Find where the given text appears and provide that cell's center as [x, y] coordinate. 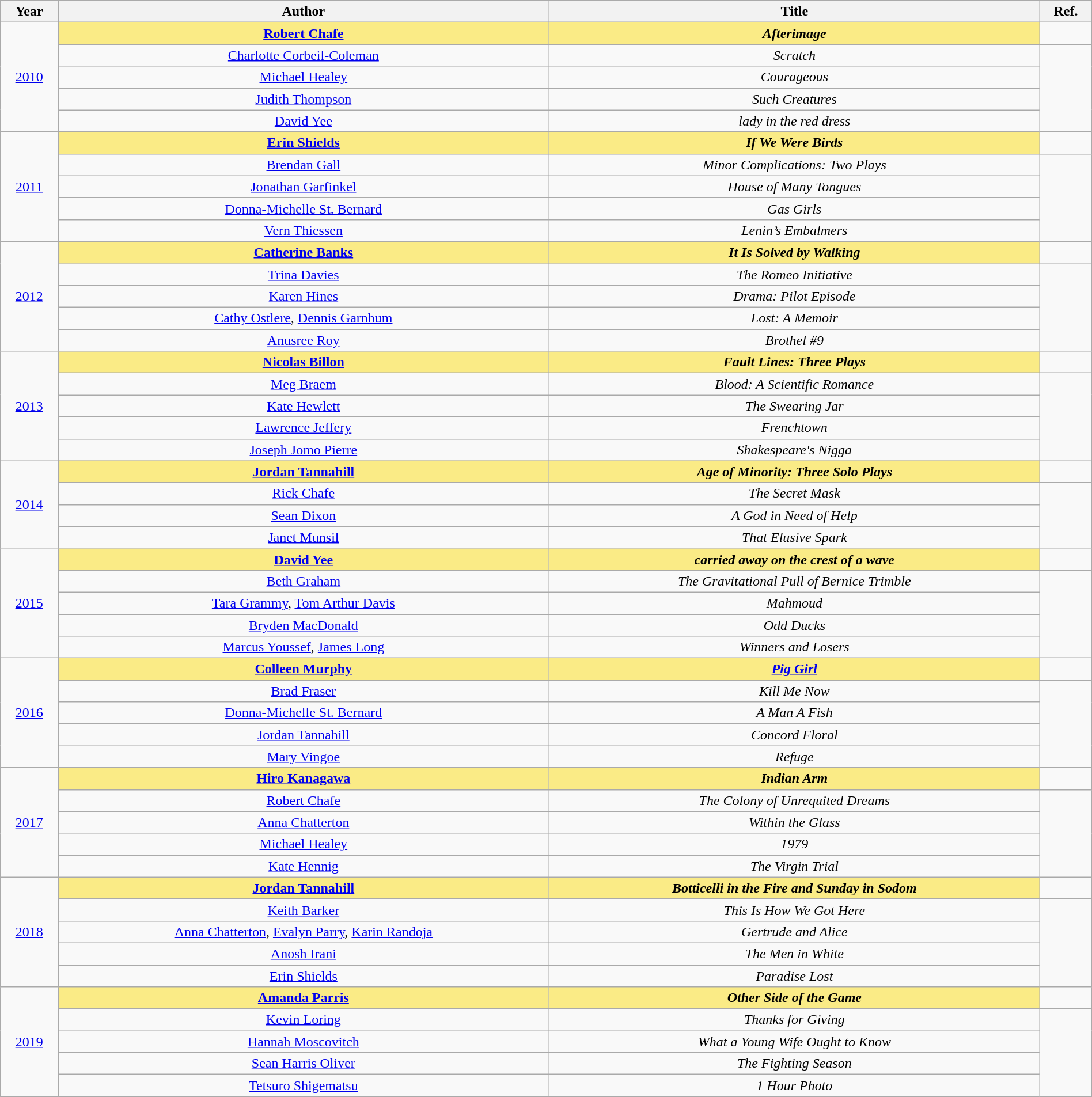
Age of Minority: Three Solo Plays [795, 472]
It Is Solved by Walking [795, 252]
Hannah Moscovitch [304, 1042]
Hiro Kanagawa [304, 779]
Mary Vingoe [304, 757]
Botticelli in the Fire and Sunday in Sodom [795, 888]
Paradise Lost [795, 976]
2017 [29, 822]
Concord Floral [795, 735]
Title [795, 12]
Ref. [1066, 12]
Drama: Pilot Episode [795, 297]
Mahmoud [795, 603]
Cathy Ostlere, Dennis Garnhum [304, 318]
The Swearing Jar [795, 406]
What a Young Wife Ought to Know [795, 1042]
Brad Fraser [304, 691]
Lawrence Jeffery [304, 428]
The Virgin Trial [795, 866]
Pig Girl [795, 669]
The Romeo Initiative [795, 275]
Fault Lines: Three Plays [795, 362]
2010 [29, 77]
Indian Arm [795, 779]
Karen Hines [304, 297]
Janet Munsil [304, 537]
Kate Hewlett [304, 406]
Anna Chatterton, Evalyn Parry, Karin Randoja [304, 932]
carried away on the crest of a wave [795, 559]
Bryden MacDonald [304, 625]
Brendan Gall [304, 165]
2016 [29, 713]
Joseph Jomo Pierre [304, 450]
The Gravitational Pull of Bernice Trimble [795, 581]
The Secret Mask [795, 494]
2018 [29, 932]
House of Many Tongues [795, 187]
Thanks for Giving [795, 1020]
Kate Hennig [304, 866]
Scratch [795, 55]
Minor Complications: Two Plays [795, 165]
Amanda Parris [304, 998]
This Is How We Got Here [795, 910]
Judith Thompson [304, 99]
Beth Graham [304, 581]
That Elusive Spark [795, 537]
Gas Girls [795, 208]
Shakespeare's Nigga [795, 450]
Lenin’s Embalmers [795, 230]
Colleen Murphy [304, 669]
Refuge [795, 757]
Meg Braem [304, 384]
2019 [29, 1042]
Brothel #9 [795, 340]
2014 [29, 504]
Afterimage [795, 33]
Other Side of the Game [795, 998]
lady in the red dress [795, 121]
Odd Ducks [795, 625]
Anosh Irani [304, 954]
Tara Grammy, Tom Arthur Davis [304, 603]
Trina Davies [304, 275]
Marcus Youssef, James Long [304, 647]
Tetsuro Shigematsu [304, 1085]
Kevin Loring [304, 1020]
Catherine Banks [304, 252]
Kill Me Now [795, 691]
Anna Chatterton [304, 822]
Rick Chafe [304, 494]
Lost: A Memoir [795, 318]
The Men in White [795, 954]
2015 [29, 603]
1979 [795, 844]
The Fighting Season [795, 1064]
Nicolas Billon [304, 362]
Sean Harris Oliver [304, 1064]
2011 [29, 187]
Within the Glass [795, 822]
Frenchtown [795, 428]
Jonathan Garfinkel [304, 187]
Vern Thiessen [304, 230]
Such Creatures [795, 99]
Blood: A Scientific Romance [795, 384]
The Colony of Unrequited Dreams [795, 800]
Sean Dixon [304, 515]
Courageous [795, 77]
Anusree Roy [304, 340]
Keith Barker [304, 910]
Winners and Losers [795, 647]
2013 [29, 406]
A God in Need of Help [795, 515]
Year [29, 12]
If We Were Birds [795, 143]
A Man A Fish [795, 713]
Gertrude and Alice [795, 932]
1 Hour Photo [795, 1085]
2012 [29, 296]
Author [304, 12]
Charlotte Corbeil-Coleman [304, 55]
